Pinpoint the cell where the given text exists, returning its (X, Y) midpoint coordinate. 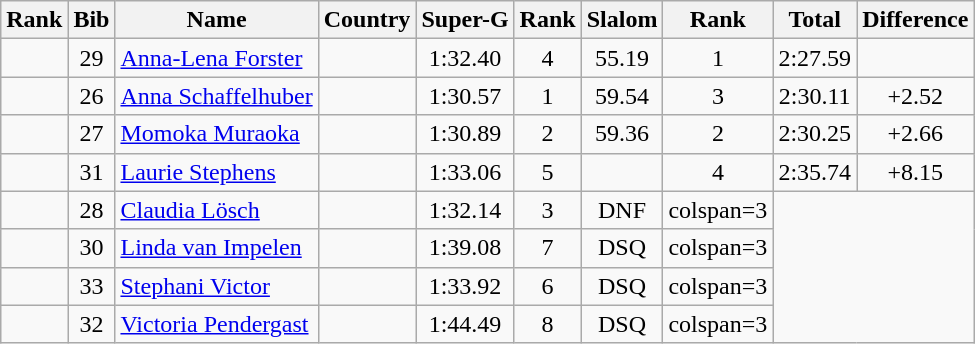
1:39.08 (465, 248)
29 (92, 58)
30 (92, 248)
Bib (92, 20)
28 (92, 210)
Claudia Lösch (216, 210)
1:30.57 (465, 96)
5 (548, 172)
1:30.89 (465, 134)
59.54 (622, 96)
Victoria Pendergast (216, 324)
Anna-Lena Forster (216, 58)
+2.52 (916, 96)
7 (548, 248)
Laurie Stephens (216, 172)
2:27.59 (815, 58)
Stephani Victor (216, 286)
55.19 (622, 58)
8 (548, 324)
1:32.14 (465, 210)
Linda van Impelen (216, 248)
6 (548, 286)
2:30.25 (815, 134)
27 (92, 134)
Country (367, 20)
Name (216, 20)
33 (92, 286)
Slalom (622, 20)
Anna Schaffelhuber (216, 96)
+2.66 (916, 134)
1:32.40 (465, 58)
2:35.74 (815, 172)
1:33.92 (465, 286)
Difference (916, 20)
+8.15 (916, 172)
32 (92, 324)
Momoka Muraoka (216, 134)
DNF (622, 210)
2:30.11 (815, 96)
1:33.06 (465, 172)
59.36 (622, 134)
Super-G (465, 20)
31 (92, 172)
Total (815, 20)
26 (92, 96)
1:44.49 (465, 324)
